Detect which cell encompasses the target text, then output its (x, y) center coordinate. 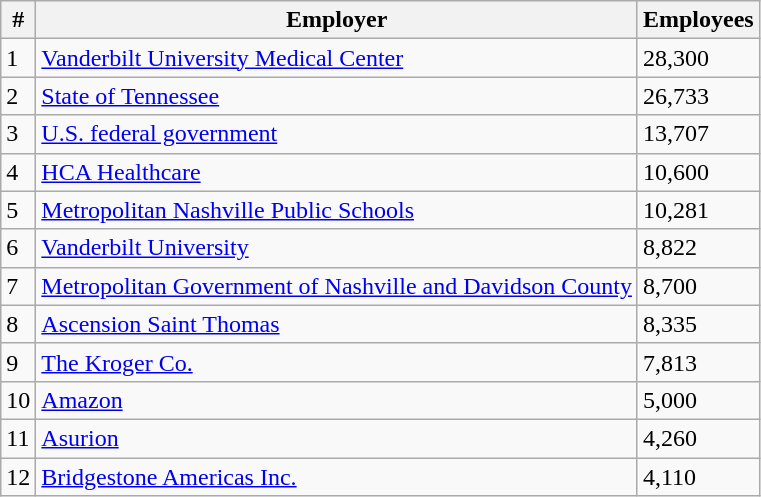
# (18, 20)
8 (18, 324)
4 (18, 172)
7,813 (698, 362)
11 (18, 438)
Vanderbilt University Medical Center (337, 58)
10 (18, 400)
4,260 (698, 438)
13,707 (698, 134)
State of Tennessee (337, 96)
7 (18, 286)
2 (18, 96)
4,110 (698, 477)
HCA Healthcare (337, 172)
12 (18, 477)
3 (18, 134)
9 (18, 362)
Metropolitan Nashville Public Schools (337, 210)
Vanderbilt University (337, 248)
6 (18, 248)
8,335 (698, 324)
U.S. federal government (337, 134)
Employer (337, 20)
10,600 (698, 172)
5 (18, 210)
26,733 (698, 96)
The Kroger Co. (337, 362)
5,000 (698, 400)
1 (18, 58)
Amazon (337, 400)
Bridgestone Americas Inc. (337, 477)
8,700 (698, 286)
Metropolitan Government of Nashville and Davidson County (337, 286)
Employees (698, 20)
28,300 (698, 58)
Ascension Saint Thomas (337, 324)
10,281 (698, 210)
Asurion (337, 438)
8,822 (698, 248)
